From the cell containing the given text, extract its center point as [x, y] coordinate. 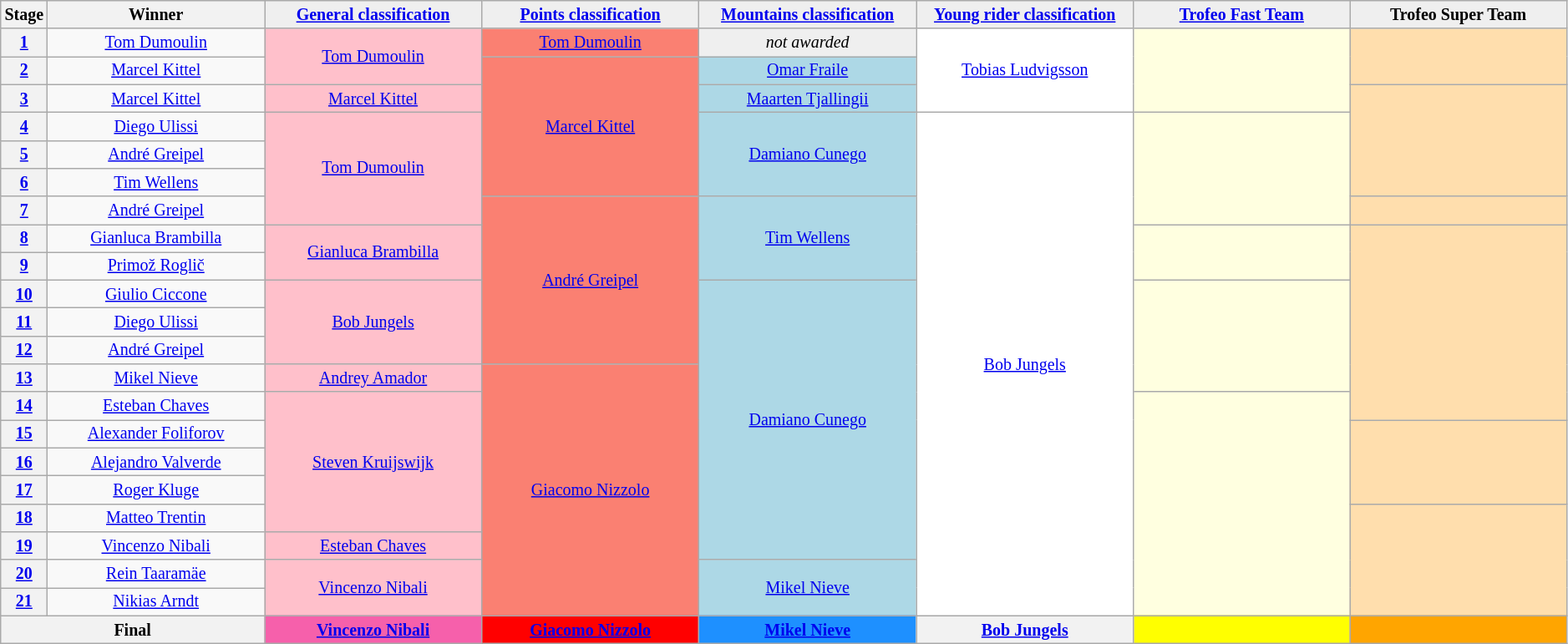
Giulio Ciccone [156, 294]
Primož Roglič [156, 266]
Tobias Ludvigsson [1025, 71]
not awarded [808, 43]
Maarten Tjallingii [808, 99]
18 [24, 518]
3 [24, 99]
6 [24, 182]
7 [24, 210]
10 [24, 294]
1 [24, 43]
12 [24, 351]
Trofeo Super Team [1459, 15]
15 [24, 434]
Omar Fraile [808, 70]
21 [24, 601]
Points classification [591, 15]
Matteo Trentin [156, 518]
Stage [24, 15]
5 [24, 154]
13 [24, 378]
Andrey Amador [373, 378]
11 [24, 322]
Roger Kluge [156, 489]
20 [24, 573]
9 [24, 266]
2 [24, 70]
General classification [373, 15]
Trofeo Fast Team [1241, 15]
Winner [156, 15]
Young rider classification [1025, 15]
16 [24, 463]
19 [24, 546]
Nikias Arndt [156, 601]
14 [24, 406]
4 [24, 127]
8 [24, 239]
Alejandro Valverde [156, 463]
Steven Kruijswijk [373, 463]
17 [24, 489]
Rein Taaramäe [156, 573]
Alexander Foliforov [156, 434]
Final [133, 630]
Mountains classification [808, 15]
